Identify which cell holds the provided text, then report its [x, y] central coordinate. 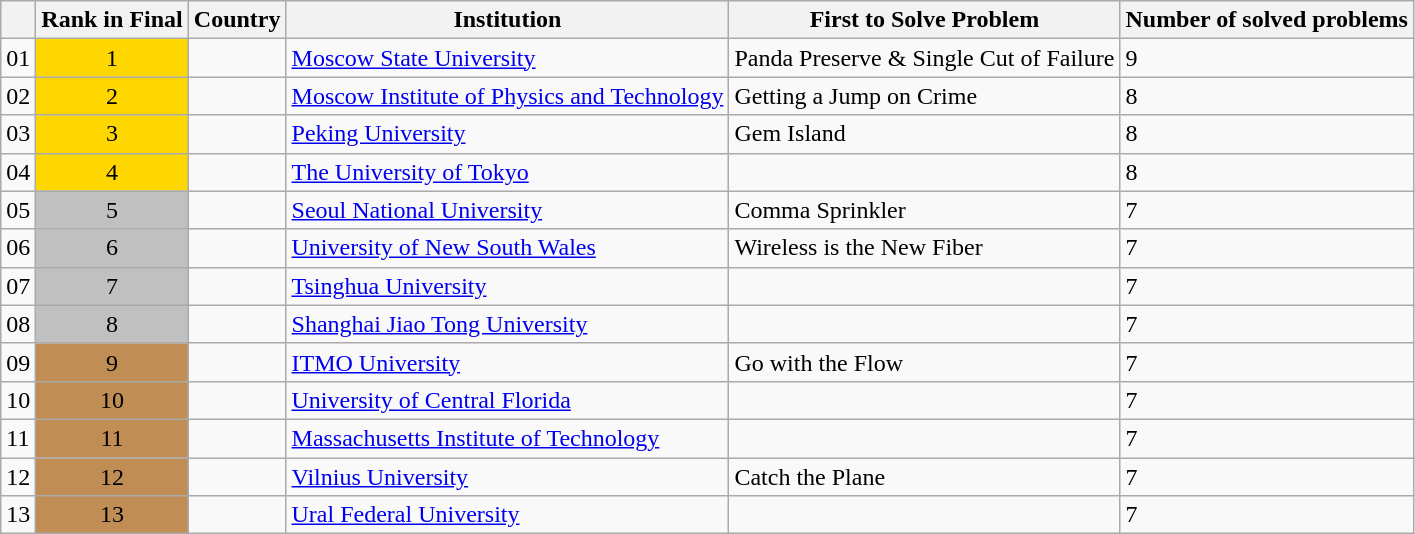
1 [112, 58]
Ural Federal University [508, 515]
3 [112, 134]
02 [18, 96]
01 [18, 58]
4 [112, 172]
ITMO University [508, 362]
Catch the Plane [924, 477]
Gem Island [924, 134]
The University of Tokyo [508, 172]
Peking University [508, 134]
Massachusetts Institute of Technology [508, 438]
Institution [508, 20]
2 [112, 96]
Moscow Institute of Physics and Technology [508, 96]
Vilnius University [508, 477]
06 [18, 248]
University of Central Florida [508, 400]
University of New South Wales [508, 248]
Tsinghua University [508, 286]
04 [18, 172]
5 [112, 210]
Seoul National University [508, 210]
Getting a Jump on Crime [924, 96]
03 [18, 134]
Panda Preserve & Single Cut of Failure [924, 58]
Country [237, 20]
08 [18, 324]
05 [18, 210]
Shanghai Jiao Tong University [508, 324]
Go with the Flow [924, 362]
Comma Sprinkler [924, 210]
07 [18, 286]
Wireless is the New Fiber [924, 248]
09 [18, 362]
6 [112, 248]
Number of solved problems [1267, 20]
Rank in Final [112, 20]
Moscow State University [508, 58]
First to Solve Problem [924, 20]
